Search for the cell housing the specified text and yield its (x, y) center coordinate. 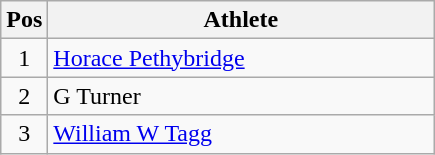
Athlete (241, 20)
2 (24, 96)
Horace Pethybridge (241, 58)
G Turner (241, 96)
1 (24, 58)
Pos (24, 20)
3 (24, 134)
William W Tagg (241, 134)
